Return (x, y) of the center of cell containing provided text 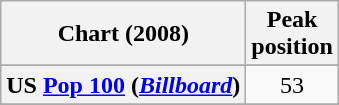
53 (292, 85)
Chart (2008) (124, 34)
US Pop 100 (Billboard) (124, 85)
Peakposition (292, 34)
